Scan for the cell matching the given text and deliver its [X, Y] coordinate at center. 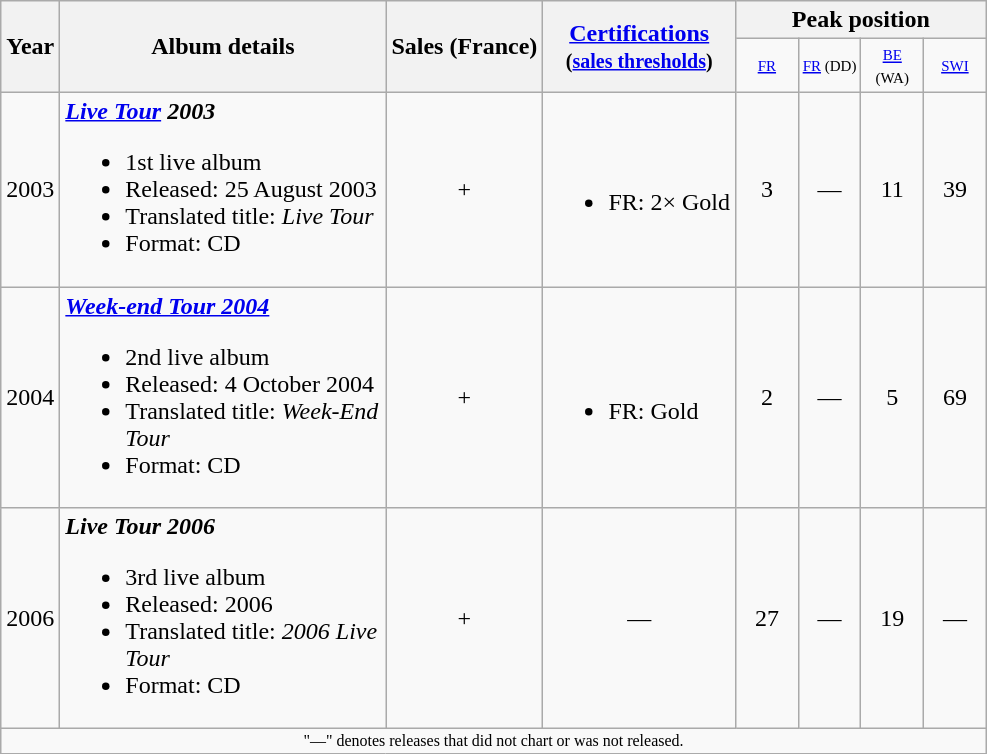
FR (DD) [830, 66]
2004 [30, 398]
Certifications(sales thresholds) [640, 47]
39 [956, 189]
27 [768, 618]
2 [768, 398]
SWI [956, 66]
BE (WA) [892, 66]
Live Tour 20063rd live albumReleased: 2006Translated title: 2006 Live TourFormat: CD [223, 618]
11 [892, 189]
Sales (France) [464, 47]
19 [892, 618]
Live Tour 20031st live albumReleased: 25 August 2003Translated title: Live TourFormat: CD [223, 189]
Peak position [862, 20]
5 [892, 398]
FR: 2× Gold [640, 189]
FR [768, 66]
FR: Gold [640, 398]
Year [30, 47]
2006 [30, 618]
3 [768, 189]
Week-end Tour 20042nd live albumReleased: 4 October 2004Translated title: Week-End TourFormat: CD [223, 398]
2003 [30, 189]
69 [956, 398]
"—" denotes releases that did not chart or was not released. [494, 741]
Album details [223, 47]
